From the cell containing the given text, extract its center point as [x, y] coordinate. 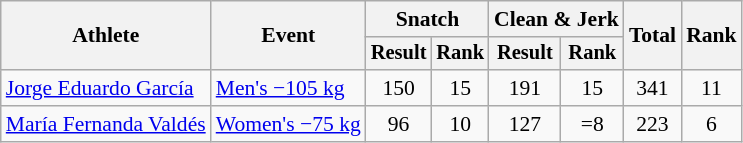
Snatch [428, 19]
Men's −105 kg [288, 88]
96 [399, 124]
María Fernanda Valdés [106, 124]
Athlete [106, 36]
Jorge Eduardo García [106, 88]
=8 [592, 124]
Total [652, 36]
Event [288, 36]
127 [525, 124]
Women's −75 kg [288, 124]
191 [525, 88]
6 [712, 124]
11 [712, 88]
10 [460, 124]
150 [399, 88]
223 [652, 124]
341 [652, 88]
Clean & Jerk [556, 19]
